Return [X, Y] of the center of cell containing provided text 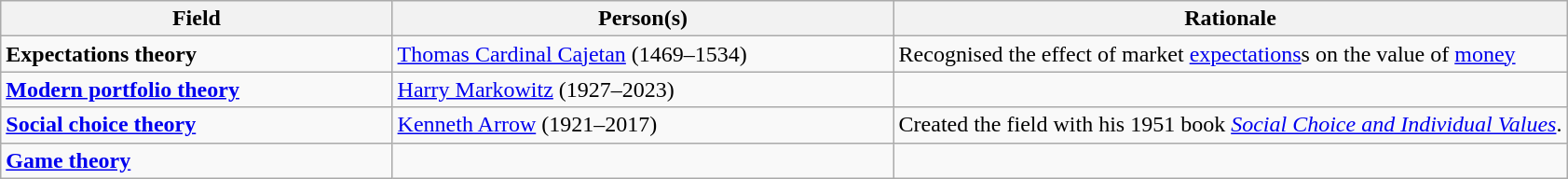
Social choice theory [197, 125]
Field [197, 19]
Person(s) [643, 19]
Game theory [197, 160]
Modern portfolio theory [197, 89]
Thomas Cardinal Cajetan (1469–1534) [643, 54]
Recognised the effect of market expectationss on the value of money [1230, 54]
Rationale [1230, 19]
Harry Markowitz (1927–2023) [643, 89]
Kenneth Arrow (1921–2017) [643, 125]
Expectations theory [197, 54]
Created the field with his 1951 book Social Choice and Individual Values. [1230, 125]
